Find where the given text appears and provide that cell's center as [x, y] coordinate. 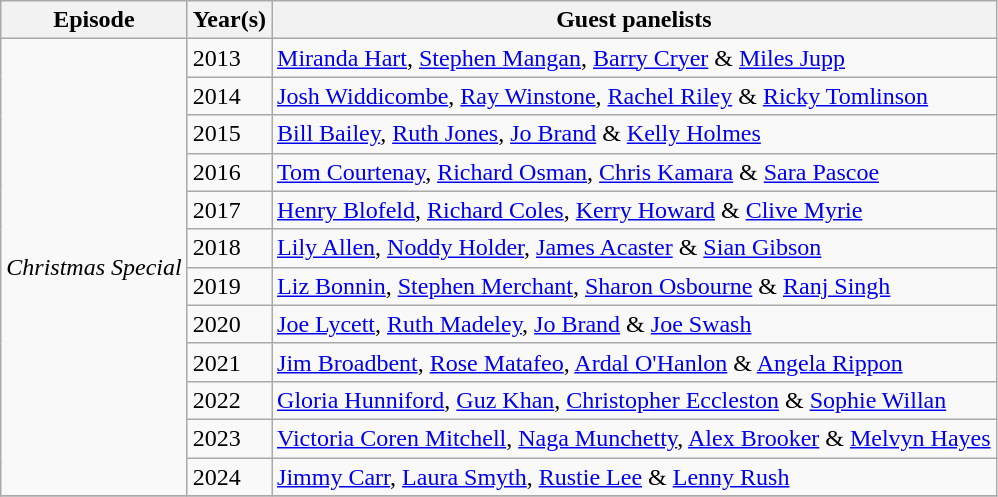
2015 [229, 134]
Jim Broadbent, Rose Matafeo, Ardal O'Hanlon & Angela Rippon [634, 362]
Christmas Special [94, 268]
Gloria Hunniford, Guz Khan, Christopher Eccleston & Sophie Willan [634, 400]
2014 [229, 96]
Henry Blofeld, Richard Coles, Kerry Howard & Clive Myrie [634, 210]
Guest panelists [634, 20]
2023 [229, 438]
2020 [229, 324]
Jimmy Carr, Laura Smyth, Rustie Lee & Lenny Rush [634, 477]
2018 [229, 248]
Episode [94, 20]
2022 [229, 400]
Victoria Coren Mitchell, Naga Munchetty, Alex Brooker & Melvyn Hayes [634, 438]
2016 [229, 172]
2019 [229, 286]
Lily Allen, Noddy Holder, James Acaster & Sian Gibson [634, 248]
Miranda Hart, Stephen Mangan, Barry Cryer & Miles Jupp [634, 58]
Joe Lycett, Ruth Madeley, Jo Brand & Joe Swash [634, 324]
2024 [229, 477]
Liz Bonnin, Stephen Merchant, Sharon Osbourne & Ranj Singh [634, 286]
Josh Widdicombe, Ray Winstone, Rachel Riley & Ricky Tomlinson [634, 96]
2021 [229, 362]
2017 [229, 210]
2013 [229, 58]
Tom Courtenay, Richard Osman, Chris Kamara & Sara Pascoe [634, 172]
Bill Bailey, Ruth Jones, Jo Brand & Kelly Holmes [634, 134]
Year(s) [229, 20]
